Determine the (x, y) coordinate at the center of the cell enclosing the given text.  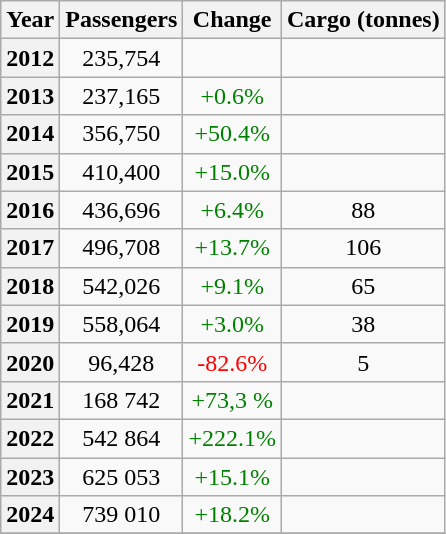
2020 (30, 362)
235,754 (122, 58)
106 (363, 248)
2019 (30, 324)
Passengers (122, 20)
+222.1% (232, 438)
+0.6% (232, 96)
96,428 (122, 362)
38 (363, 324)
2023 (30, 477)
168 742 (122, 400)
558,064 (122, 324)
+3.0% (232, 324)
2017 (30, 248)
+13.7% (232, 248)
2021 (30, 400)
2013 (30, 96)
88 (363, 210)
+9.1% (232, 286)
2015 (30, 172)
542,026 (122, 286)
+50.4% (232, 134)
2018 (30, 286)
625 053 (122, 477)
2024 (30, 515)
+15.1% (232, 477)
-82.6% (232, 362)
739 010 (122, 515)
Change (232, 20)
2012 (30, 58)
+18.2% (232, 515)
410,400 (122, 172)
+6.4% (232, 210)
436,696 (122, 210)
496,708 (122, 248)
+15.0% (232, 172)
5 (363, 362)
+73,3 % (232, 400)
542 864 (122, 438)
Cargo (tonnes) (363, 20)
2014 (30, 134)
Year (30, 20)
237,165 (122, 96)
2016 (30, 210)
356,750 (122, 134)
2022 (30, 438)
65 (363, 286)
